From the cell containing the given text, extract its center point as [x, y] coordinate. 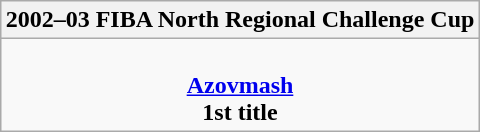
Azovmash 1st title [240, 85]
2002–03 FIBA North Regional Challenge Cup [240, 20]
